Provide the [X, Y] coordinate of the cell's center where the given text is located.  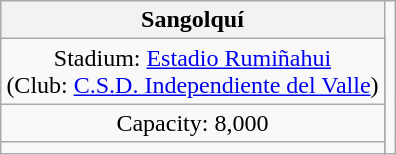
Capacity: 8,000 [192, 123]
Sangolquí [192, 20]
Stadium: Estadio Rumiñahui(Club: C.S.D. Independiente del Valle) [192, 72]
